Detect which cell encompasses the target text, then output its (X, Y) center coordinate. 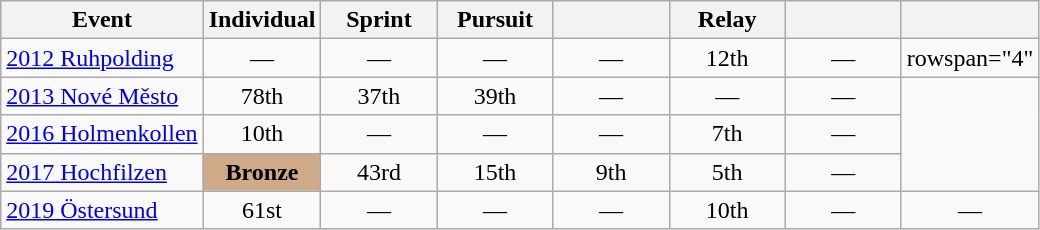
Sprint (379, 20)
Event (102, 20)
Bronze (262, 172)
5th (727, 172)
78th (262, 96)
39th (495, 96)
2016 Holmenkollen (102, 134)
rowspan="4" (970, 58)
37th (379, 96)
9th (611, 172)
2017 Hochfilzen (102, 172)
Individual (262, 20)
43rd (379, 172)
Relay (727, 20)
7th (727, 134)
61st (262, 210)
2012 Ruhpolding (102, 58)
2019 Östersund (102, 210)
2013 Nové Město (102, 96)
12th (727, 58)
Pursuit (495, 20)
15th (495, 172)
